Output the [X, Y] coordinate of the center of the cell containing the given text.  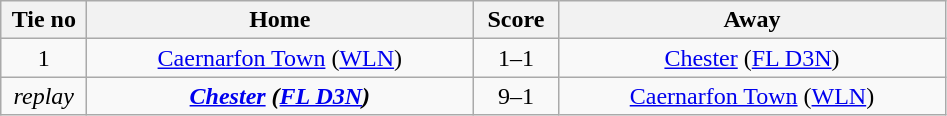
1 [44, 58]
Tie no [44, 20]
Away [752, 20]
Home [280, 20]
replay [44, 96]
9–1 [516, 96]
Score [516, 20]
1–1 [516, 58]
